Scan for the cell matching the given text and deliver its (X, Y) coordinate at center. 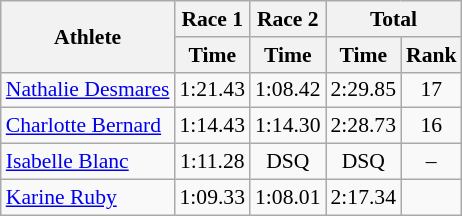
Nathalie Desmares (88, 90)
– (432, 162)
1:14.30 (288, 126)
17 (432, 90)
1:11.28 (212, 162)
1:21.43 (212, 90)
Athlete (88, 36)
1:08.42 (288, 90)
2:28.73 (364, 126)
1:09.33 (212, 197)
1:14.43 (212, 126)
Total (394, 19)
2:17.34 (364, 197)
Rank (432, 55)
Isabelle Blanc (88, 162)
2:29.85 (364, 90)
Race 1 (212, 19)
Charlotte Bernard (88, 126)
16 (432, 126)
Karine Ruby (88, 197)
1:08.01 (288, 197)
Race 2 (288, 19)
